Output the [X, Y] coordinate of the center of the cell containing the given text.  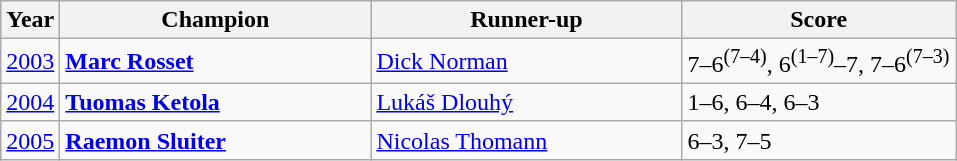
Score [819, 20]
Nicolas Thomann [526, 140]
2004 [30, 102]
7–6(7–4), 6(1–7)–7, 7–6(7–3) [819, 62]
Year [30, 20]
Runner-up [526, 20]
Raemon Sluiter [216, 140]
Tuomas Ketola [216, 102]
Champion [216, 20]
2005 [30, 140]
Marc Rosset [216, 62]
1–6, 6–4, 6–3 [819, 102]
6–3, 7–5 [819, 140]
2003 [30, 62]
Lukáš Dlouhý [526, 102]
Dick Norman [526, 62]
